For the text-containing cell, return its midpoint in [x, y] coordinate format. 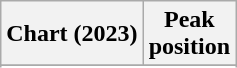
Chart (2023) [72, 34]
Peakposition [189, 34]
